For the text-containing cell, return its midpoint in (X, Y) coordinate format. 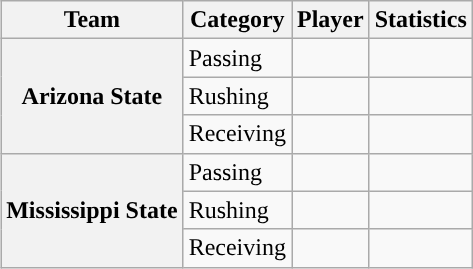
Mississippi State (92, 210)
Category (237, 20)
Player (331, 20)
Team (92, 20)
Arizona State (92, 96)
Statistics (420, 20)
